Identify which cell holds the provided text, then report its [X, Y] central coordinate. 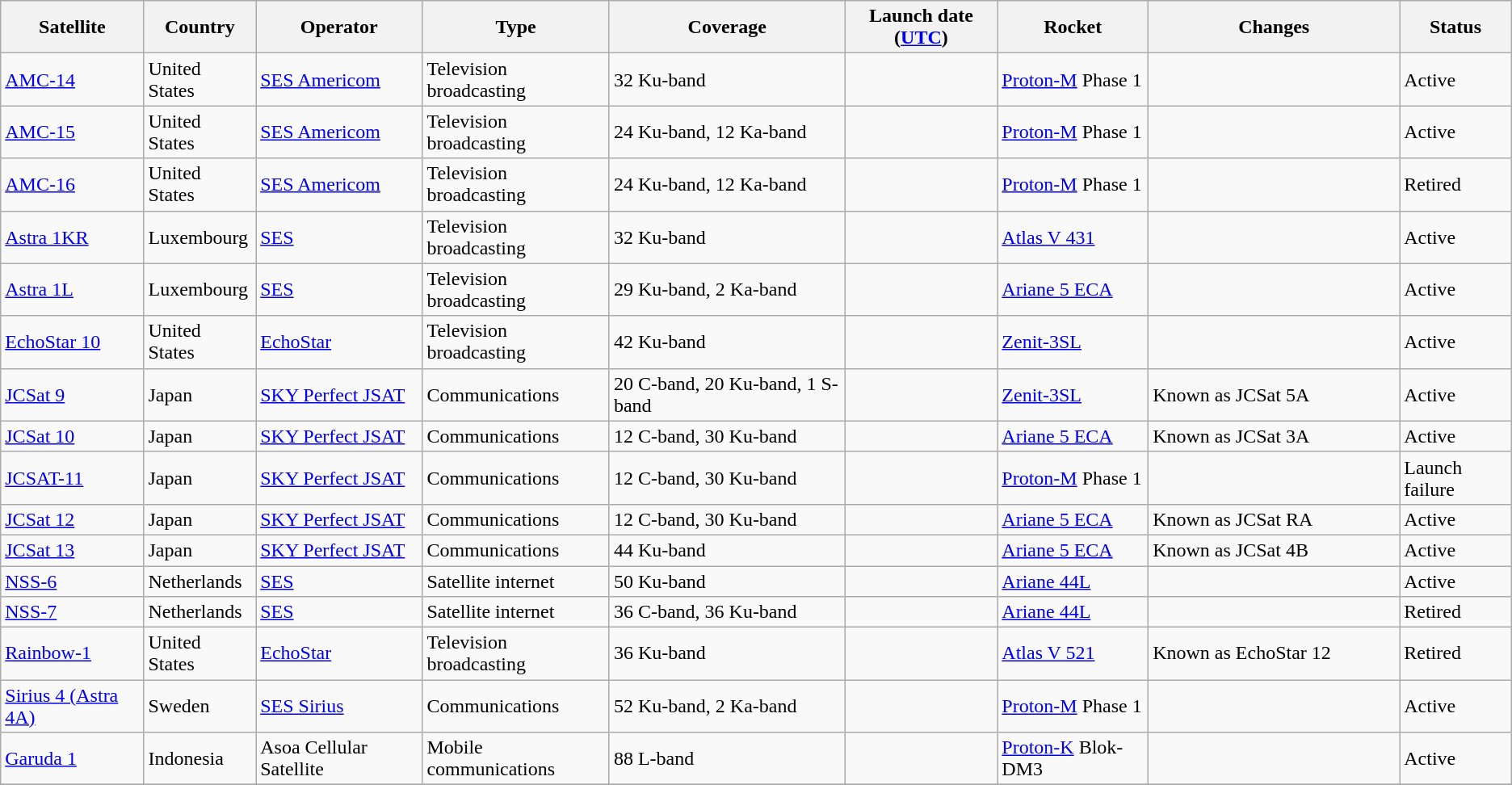
Atlas V 521 [1073, 654]
36 Ku-band [727, 654]
42 Ku-band [727, 342]
Known as JCSat 4B [1275, 550]
NSS-6 [73, 581]
Rocket [1073, 27]
Operator [339, 27]
AMC-15 [73, 132]
Launch failure [1455, 478]
Changes [1275, 27]
EchoStar 10 [73, 342]
NSS-7 [73, 612]
Type [515, 27]
Satellite [73, 27]
Status [1455, 27]
88 L-band [727, 759]
Sirius 4 (Astra 4A) [73, 706]
JCSat 13 [73, 550]
20 C-band, 20 Ku-band, 1 S-band [727, 394]
Launch date (UTC) [921, 27]
Proton-K Blok-DM3 [1073, 759]
29 Ku-band, 2 Ka-band [727, 289]
Known as JCSat 5A [1275, 394]
Garuda 1 [73, 759]
52 Ku-band, 2 Ka-band [727, 706]
Atlas V 431 [1073, 237]
Astra 1KR [73, 237]
Rainbow-1 [73, 654]
36 C-band, 36 Ku-band [727, 612]
Sweden [200, 706]
Known as JCSat RA [1275, 519]
44 Ku-band [727, 550]
Mobile communications [515, 759]
AMC-14 [73, 79]
SES Sirius [339, 706]
JCSat 10 [73, 436]
Asoa Cellular Satellite [339, 759]
JCSAT-11 [73, 478]
Known as JCSat 3A [1275, 436]
JCSat 9 [73, 394]
Astra 1L [73, 289]
JCSat 12 [73, 519]
Coverage [727, 27]
Known as EchoStar 12 [1275, 654]
Indonesia [200, 759]
50 Ku-band [727, 581]
AMC-16 [73, 184]
Country [200, 27]
